Provide the (X, Y) coordinate of the cell's center where the given text is located.  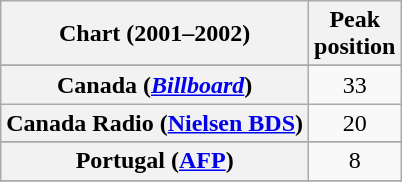
Portugal (AFP) (155, 161)
Canada Radio (Nielsen BDS) (155, 123)
8 (355, 161)
20 (355, 123)
Chart (2001–2002) (155, 34)
33 (355, 85)
Canada (Billboard) (155, 85)
Peakposition (355, 34)
